Identify which cell holds the provided text, then report its [X, Y] central coordinate. 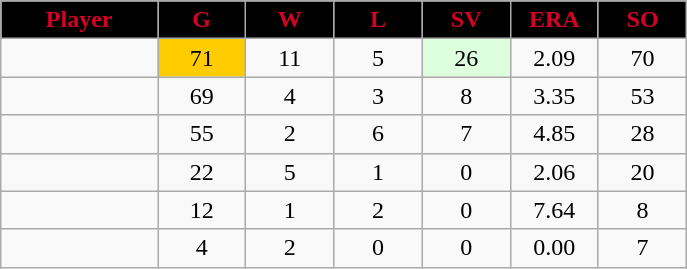
12 [202, 210]
ERA [554, 20]
Player [80, 20]
20 [642, 172]
55 [202, 134]
71 [202, 58]
28 [642, 134]
G [202, 20]
26 [466, 58]
69 [202, 96]
L [378, 20]
SV [466, 20]
2.09 [554, 58]
7.64 [554, 210]
0.00 [554, 248]
W [290, 20]
70 [642, 58]
22 [202, 172]
3.35 [554, 96]
2.06 [554, 172]
3 [378, 96]
53 [642, 96]
6 [378, 134]
11 [290, 58]
4.85 [554, 134]
SO [642, 20]
